Identify which cell holds the provided text, then report its [x, y] central coordinate. 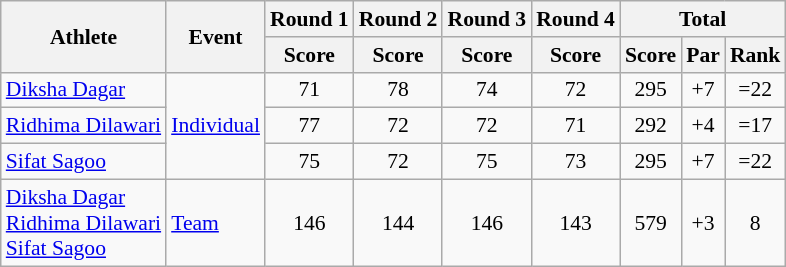
143 [576, 222]
Athlete [84, 36]
Team [216, 222]
77 [310, 126]
Ridhima Dilawari [84, 126]
Total [703, 19]
Sifat Sagoo [84, 162]
=17 [756, 126]
Individual [216, 126]
73 [576, 162]
Round 2 [398, 19]
Event [216, 36]
Round 1 [310, 19]
78 [398, 90]
74 [486, 90]
Round 3 [486, 19]
8 [756, 222]
144 [398, 222]
Rank [756, 55]
+3 [703, 222]
Round 4 [576, 19]
Par [703, 55]
Diksha Dagar [84, 90]
292 [650, 126]
579 [650, 222]
Diksha DagarRidhima DilawariSifat Sagoo [84, 222]
+4 [703, 126]
